Return (x, y) of the center of cell containing provided text 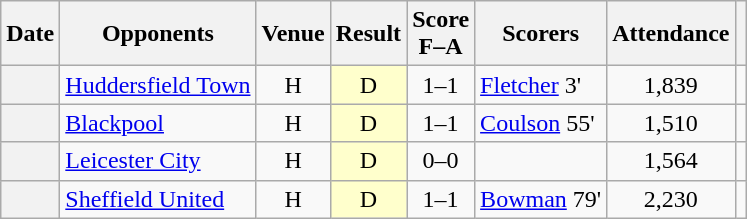
Coulson 55' (541, 123)
0–0 (441, 161)
ScoreF–A (441, 34)
Huddersfield Town (158, 85)
Result (368, 34)
Attendance (671, 34)
Venue (293, 34)
Leicester City (158, 161)
Bowman 79' (541, 199)
Opponents (158, 34)
Blackpool (158, 123)
1,839 (671, 85)
1,564 (671, 161)
2,230 (671, 199)
1,510 (671, 123)
Date (30, 34)
Scorers (541, 34)
Fletcher 3' (541, 85)
Sheffield United (158, 199)
